Search for the cell housing the specified text and yield its [x, y] center coordinate. 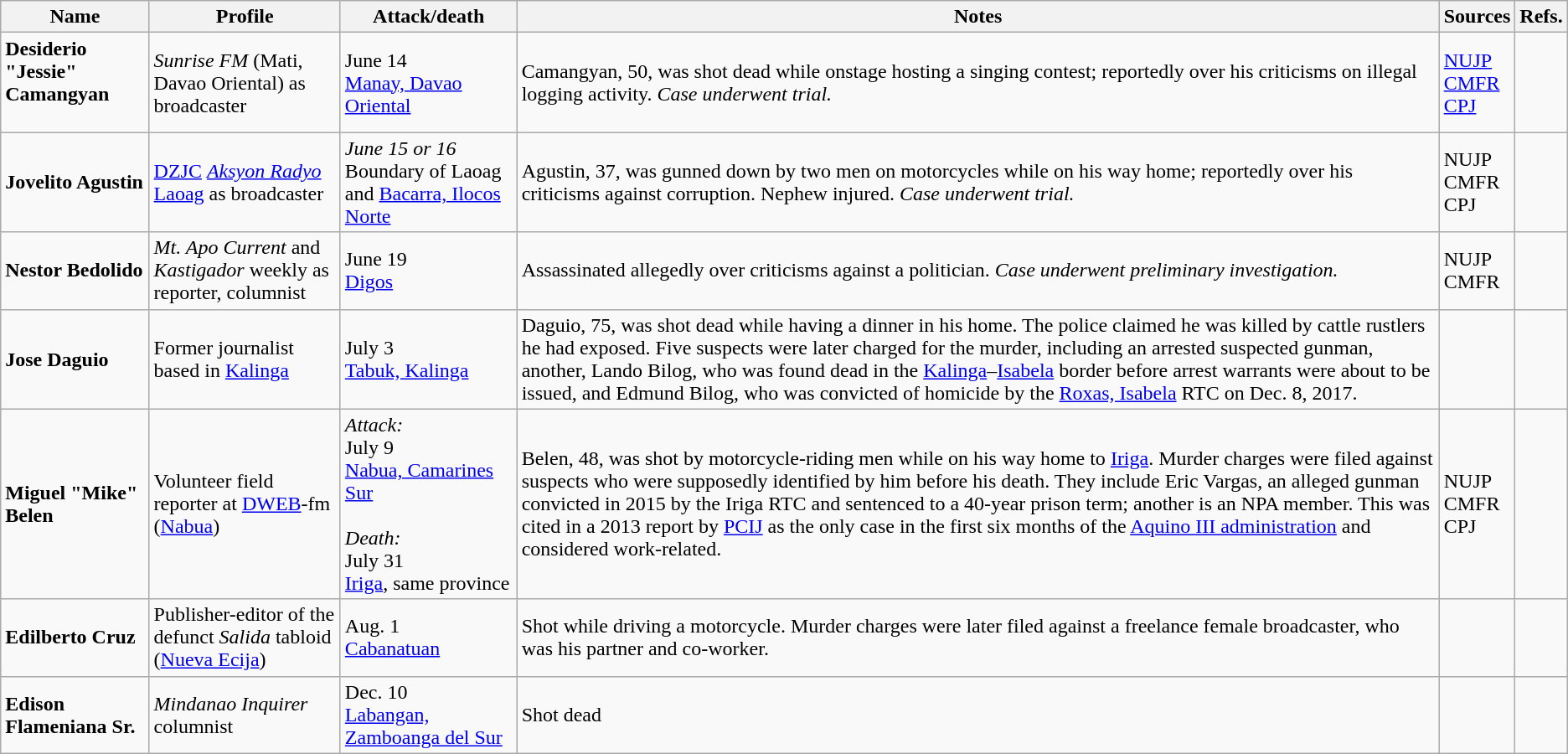
Notes [978, 17]
June 15 or 16Boundary of Laoag and Bacarra, Ilocos Norte [429, 183]
July 3Tabuk, Kalinga [429, 359]
DZJC Aksyon Radyo Laoag as broadcaster [245, 183]
Attack/death [429, 17]
Volunteer field reporter at DWEB-fm (Nabua) [245, 504]
Former journalist based in Kalinga [245, 359]
Mt. Apo Current and Kastigador weekly as reporter, columnist [245, 271]
NUJPCMFR [1478, 271]
Mindanao Inquirer columnist [245, 715]
Publisher-editor of the defunct Salida tabloid (Nueva Ecija) [245, 638]
Jovelito Agustin [75, 183]
Aug. 1Cabanatuan [429, 638]
June 19Digos [429, 271]
Shot dead [978, 715]
Edison Flameniana Sr. [75, 715]
Refs. [1541, 17]
Profile [245, 17]
Name [75, 17]
Nestor Bedolido [75, 271]
Assassinated allegedly over criticisms against a politician. Case underwent preliminary investigation. [978, 271]
Desiderio "Jessie" Camangyan [75, 82]
Dec. 10Labangan, Zamboanga del Sur [429, 715]
Shot while driving a motorcycle. Murder charges were later filed against a freelance female broadcaster, who was his partner and co-worker. [978, 638]
Jose Daguio [75, 359]
Miguel "Mike" Belen [75, 504]
Edilberto Cruz [75, 638]
June 14Manay, Davao Oriental [429, 82]
Sunrise FM (Mati, Davao Oriental) as broadcaster [245, 82]
Sources [1478, 17]
Attack:July 9Nabua, Camarines SurDeath:July 31Iriga, same province [429, 504]
